Search for the cell housing the specified text and yield its (X, Y) center coordinate. 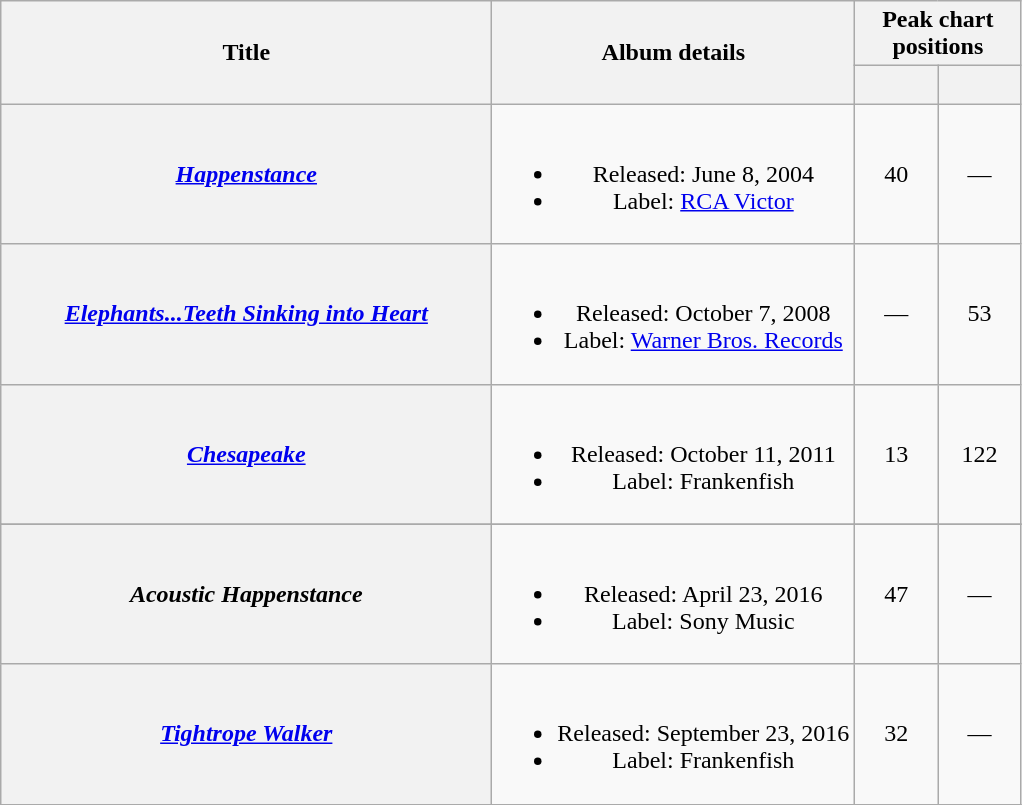
32 (896, 734)
53 (980, 314)
40 (896, 174)
Album details (674, 52)
122 (980, 454)
Chesapeake (246, 454)
13 (896, 454)
Elephants...Teeth Sinking into Heart (246, 314)
Released: June 8, 2004Label: RCA Victor (674, 174)
Released: October 11, 2011Label: Frankenfish (674, 454)
47 (896, 594)
Peak chart positions (938, 34)
Released: September 23, 2016Label: Frankenfish (674, 734)
Acoustic Happenstance (246, 594)
Tightrope Walker (246, 734)
Released: April 23, 2016Label: Sony Music (674, 594)
Happenstance (246, 174)
Released: October 7, 2008Label: Warner Bros. Records (674, 314)
Title (246, 52)
